From the cell containing the given text, extract its center point as [X, Y] coordinate. 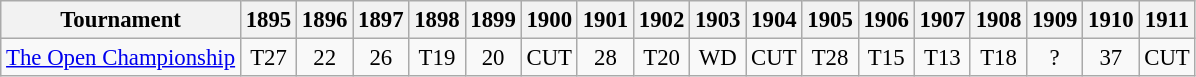
1899 [493, 20]
WD [718, 58]
1901 [605, 20]
T28 [830, 58]
20 [493, 58]
T13 [942, 58]
1903 [718, 20]
1910 [1111, 20]
1897 [381, 20]
37 [1111, 58]
1908 [998, 20]
1905 [830, 20]
1911 [1167, 20]
Tournament [121, 20]
22 [325, 58]
1907 [942, 20]
26 [381, 58]
28 [605, 58]
T19 [437, 58]
T18 [998, 58]
1900 [549, 20]
1898 [437, 20]
? [1055, 58]
T15 [886, 58]
1909 [1055, 20]
T27 [268, 58]
T20 [661, 58]
1906 [886, 20]
1904 [774, 20]
The Open Championship [121, 58]
1896 [325, 20]
1902 [661, 20]
1895 [268, 20]
